Return the [X, Y] coordinate for the center point of the cell that contains the specified text.  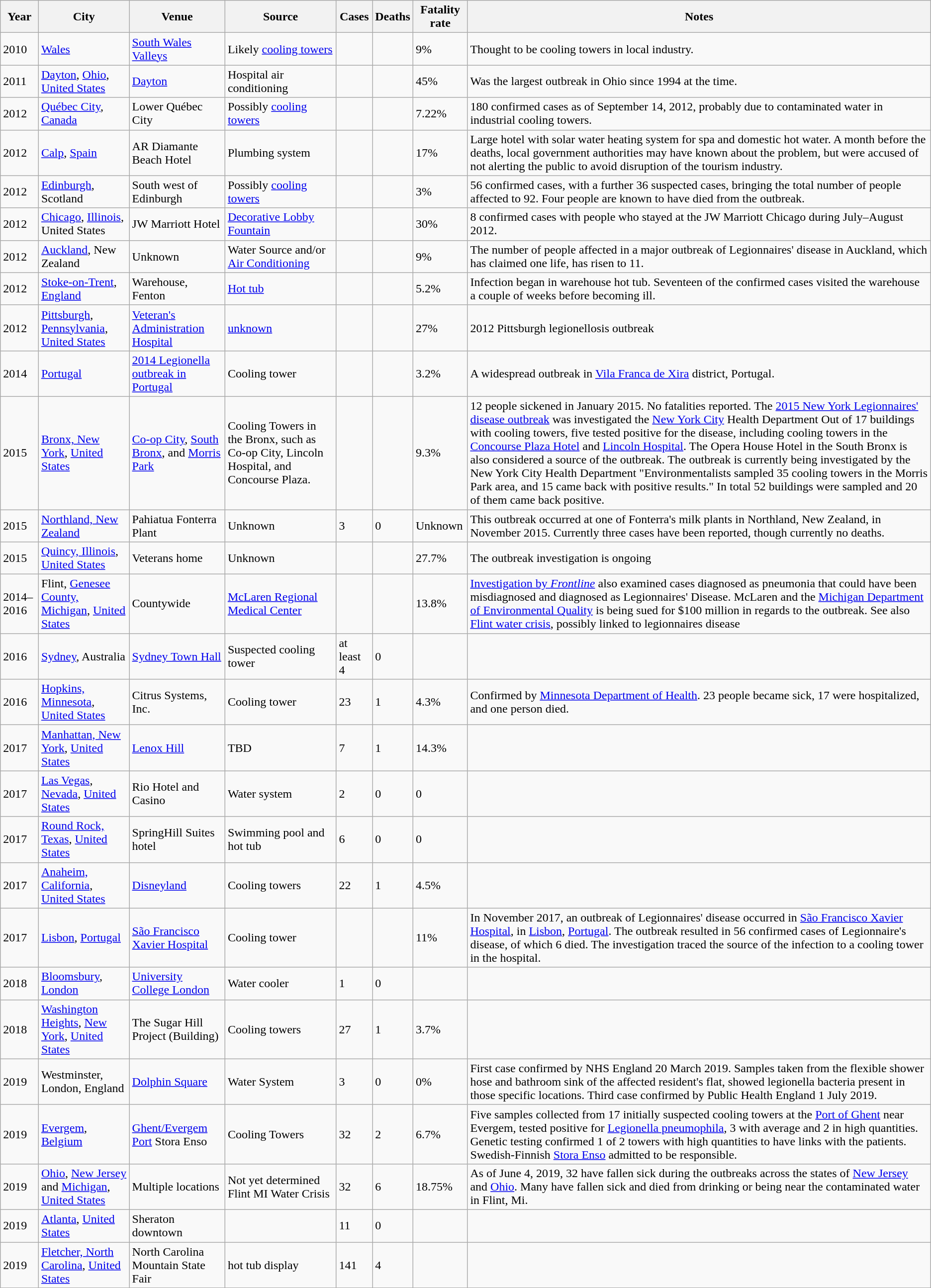
Countywide [177, 604]
2010 [20, 49]
University College London [177, 984]
Deaths [393, 17]
Round Rock, Texas, United States [84, 839]
11% [440, 938]
McLaren Regional Medical Center [280, 604]
Likely cooling towers [280, 49]
Venue [177, 17]
27 [354, 1029]
17% [440, 153]
Stoke-on-Trent, England [84, 288]
Citrus Systems, Inc. [177, 702]
Washington Heights, New York, United States [84, 1029]
Disneyland [177, 885]
South west of Edinburgh [177, 192]
Hot tub [280, 288]
Fatality rate [440, 17]
TBD [280, 748]
Dayton, Ohio, United States [84, 82]
Sheraton downtown [177, 1225]
Wales [84, 49]
Ghent/Evergem Port Stora Enso [177, 1134]
Cases [354, 17]
Fletcher, North Carolina, United States [84, 1265]
Plumbing system [280, 153]
The outbreak investigation is ongoing [699, 558]
Suspected cooling tower [280, 656]
Manhattan, New York, United States [84, 748]
2011 [20, 82]
Atlanta, United States [84, 1225]
The number of people affected in a major outbreak of Legionnaires' disease in Auckland, which has claimed one life, has risen to 11. [699, 257]
Auckland, New Zealand [84, 257]
Pahiatua Fonterra Plant [177, 525]
Lisbon, Portugal [84, 938]
3.7% [440, 1029]
27% [440, 328]
Source [280, 17]
Quincy, Illinois, United States [84, 558]
Cooling Towers [280, 1134]
Sydney, Australia [84, 656]
6.7% [440, 1134]
Decorative Lobby Fountain [280, 224]
A widespread outbreak in Vila Franca de Xira district, Portugal. [699, 373]
13.8% [440, 604]
Lenox Hill [177, 748]
5.2% [440, 288]
11 [354, 1225]
23 [354, 702]
8 confirmed cases with people who stayed at the JW Marriott Chicago during July–August 2012. [699, 224]
North Carolina Mountain State Fair [177, 1265]
South Wales Valleys [177, 49]
SpringHill Suites hotel [177, 839]
30% [440, 224]
2014 Legionella outbreak in Portugal [177, 373]
Bloomsbury, London [84, 984]
Water system [280, 794]
2014–2016 [20, 604]
Sydney Town Hall [177, 656]
4 [393, 1265]
hot tub display [280, 1265]
Year [20, 17]
Was the largest outbreak in Ohio since 1994 at the time. [699, 82]
Confirmed by Minnesota Department of Health. 23 people became sick, 17 were hospitalized, and one person died. [699, 702]
Hopkins, Minnesota, United States [84, 702]
Las Vegas, Nevada, United States [84, 794]
Veterans home [177, 558]
Lower Québec City [177, 113]
São Francisco Xavier Hospital [177, 938]
Ohio, New Jersey and Michigan, United States [84, 1187]
Dolphin Square [177, 1082]
at least 4 [354, 656]
Evergem, Belgium [84, 1134]
7 [354, 748]
2012 Pittsburgh legionellosis outbreak [699, 328]
4.5% [440, 885]
141 [354, 1265]
45% [440, 82]
3% [440, 192]
0% [440, 1082]
Warehouse, Fenton [177, 288]
AR Diamante Beach Hotel [177, 153]
Co-op City, South Bronx, and Morris Park [177, 453]
Chicago, Illinois, United States [84, 224]
18.75% [440, 1187]
Multiple locations [177, 1187]
Not yet determined Flint MI Water Crisis [280, 1187]
Notes [699, 17]
Pittsburgh, Pennsylvania, United States [84, 328]
Hospital air conditioning [280, 82]
Québec City, Canada [84, 113]
22 [354, 885]
Water System [280, 1082]
Anaheim, California, United States [84, 885]
Portugal [84, 373]
14.3% [440, 748]
180 confirmed cases as of September 14, 2012, probably due to contaminated water in industrial cooling towers. [699, 113]
Dayton [177, 82]
The Sugar Hill Project (Building) [177, 1029]
27.7% [440, 558]
Westminster, London, England [84, 1082]
Swimming pool and hot tub [280, 839]
7.22% [440, 113]
4.3% [440, 702]
City [84, 17]
Calp, Spain [84, 153]
unknown [280, 328]
Infection began in warehouse hot tub. Seventeen of the confirmed cases visited the warehouse a couple of weeks before becoming ill. [699, 288]
Edinburgh, Scotland [84, 192]
Cooling Towers in the Bronx, such as Co-op City, Lincoln Hospital, and Concourse Plaza. [280, 453]
Water Source and/or Air Conditioning [280, 257]
3.2% [440, 373]
9.3% [440, 453]
Bronx, New York, United States [84, 453]
JW Marriott Hotel [177, 224]
Rio Hotel and Casino [177, 794]
Veteran's Administration Hospital [177, 328]
Flint, Genesee County, Michigan, United States [84, 604]
Northland, New Zealand [84, 525]
Thought to be cooling towers in local industry. [699, 49]
Water cooler [280, 984]
2014 [20, 373]
